For the text-containing cell, return its midpoint in (X, Y) coordinate format. 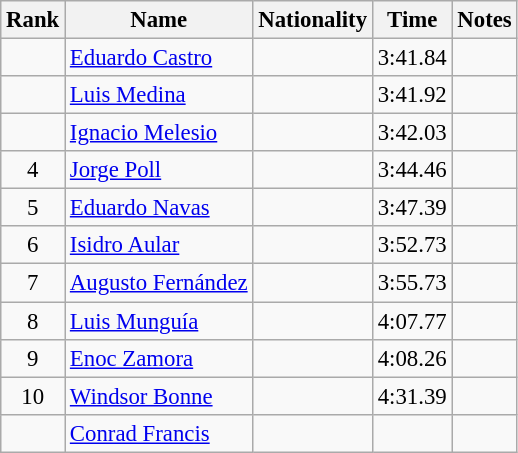
8 (33, 321)
Luis Medina (159, 95)
Name (159, 20)
3:47.39 (412, 208)
9 (33, 358)
3:41.92 (412, 95)
4:08.26 (412, 358)
7 (33, 283)
6 (33, 245)
4:07.77 (412, 321)
Conrad Francis (159, 433)
Time (412, 20)
Ignacio Melesio (159, 133)
3:55.73 (412, 283)
Isidro Aular (159, 245)
Eduardo Castro (159, 58)
Windsor Bonne (159, 396)
Eduardo Navas (159, 208)
3:52.73 (412, 245)
Augusto Fernández (159, 283)
10 (33, 396)
5 (33, 208)
Enoc Zamora (159, 358)
4:31.39 (412, 396)
Jorge Poll (159, 170)
Luis Munguía (159, 321)
Notes (484, 20)
3:44.46 (412, 170)
4 (33, 170)
3:42.03 (412, 133)
Rank (33, 20)
Nationality (312, 20)
3:41.84 (412, 58)
